Identify which cell holds the provided text, then report its (X, Y) central coordinate. 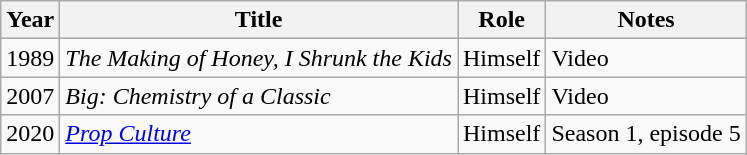
2007 (30, 96)
Role (502, 20)
Notes (646, 20)
Season 1, episode 5 (646, 134)
Prop Culture (259, 134)
1989 (30, 58)
Year (30, 20)
Title (259, 20)
The Making of Honey, I Shrunk the Kids (259, 58)
2020 (30, 134)
Big: Chemistry of a Classic (259, 96)
